Detect which cell encompasses the target text, then output its (X, Y) center coordinate. 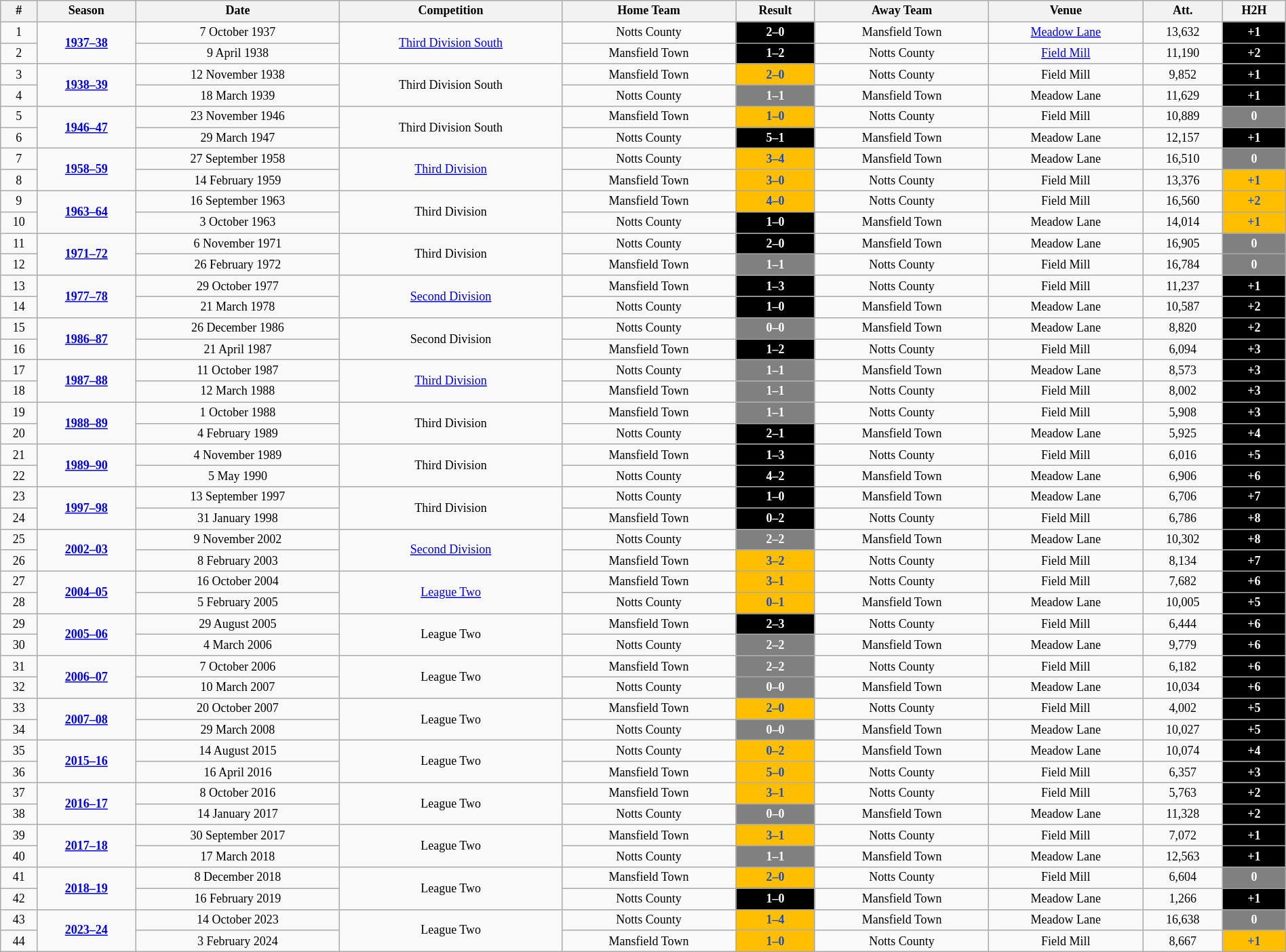
24 (19, 518)
29 (19, 624)
6,357 (1183, 772)
16,784 (1183, 264)
# (19, 11)
Date (237, 11)
21 (19, 454)
22 (19, 476)
14 January 2017 (237, 814)
1 October 1988 (237, 412)
17 (19, 370)
30 (19, 646)
Result (776, 11)
35 (19, 751)
12 March 1988 (237, 392)
6,182 (1183, 666)
3–4 (776, 159)
H2H (1255, 11)
1987–88 (87, 381)
2023–24 (87, 930)
9 (19, 201)
13 (19, 286)
12 (19, 264)
11,237 (1183, 286)
3 February 2024 (237, 941)
43 (19, 919)
14 (19, 306)
14,014 (1183, 222)
16,560 (1183, 201)
6 November 1971 (237, 244)
1963–64 (87, 212)
5 February 2005 (237, 603)
9 November 2002 (237, 540)
1977–78 (87, 296)
6,016 (1183, 454)
31 January 1998 (237, 518)
20 October 2007 (237, 708)
16 February 2019 (237, 899)
19 (19, 412)
1 (19, 33)
Home Team (648, 11)
10 (19, 222)
10 March 2007 (237, 688)
27 (19, 582)
16,510 (1183, 159)
37 (19, 793)
1938–39 (87, 85)
1986–87 (87, 338)
12,563 (1183, 857)
10,587 (1183, 306)
13,376 (1183, 180)
5–0 (776, 772)
5 May 1990 (237, 476)
8 December 2018 (237, 877)
8,573 (1183, 370)
3 (19, 75)
8 (19, 180)
6 (19, 138)
10,074 (1183, 751)
2016–17 (87, 804)
27 September 1958 (237, 159)
9,852 (1183, 75)
14 February 1959 (237, 180)
26 (19, 560)
Away Team (901, 11)
2018–19 (87, 888)
2007–08 (87, 719)
2015–16 (87, 761)
25 (19, 540)
16 (19, 350)
11 October 1987 (237, 370)
7 (19, 159)
26 February 1972 (237, 264)
38 (19, 814)
16,905 (1183, 244)
4,002 (1183, 708)
8,820 (1183, 328)
36 (19, 772)
7,072 (1183, 835)
3–0 (776, 180)
7,682 (1183, 582)
15 (19, 328)
17 March 2018 (237, 857)
6,706 (1183, 498)
40 (19, 857)
4 November 1989 (237, 454)
14 October 2023 (237, 919)
4–2 (776, 476)
39 (19, 835)
18 March 1939 (237, 95)
5,908 (1183, 412)
34 (19, 730)
3–2 (776, 560)
3 October 1963 (237, 222)
4 March 2006 (237, 646)
2004–05 (87, 592)
44 (19, 941)
2–3 (776, 624)
29 March 2008 (237, 730)
1946–47 (87, 127)
5,925 (1183, 434)
33 (19, 708)
30 September 2017 (237, 835)
11,190 (1183, 53)
29 August 2005 (237, 624)
23 (19, 498)
11 (19, 244)
10,889 (1183, 117)
4–0 (776, 201)
5,763 (1183, 793)
0–1 (776, 603)
7 October 2006 (237, 666)
4 (19, 95)
29 October 1977 (237, 286)
2 (19, 53)
1989–90 (87, 465)
32 (19, 688)
1971–72 (87, 254)
21 April 1987 (237, 350)
10,034 (1183, 688)
7 October 1937 (237, 33)
21 March 1978 (237, 306)
6,604 (1183, 877)
16,638 (1183, 919)
16 April 2016 (237, 772)
1–4 (776, 919)
10,027 (1183, 730)
9,779 (1183, 646)
6,094 (1183, 350)
12,157 (1183, 138)
16 September 1963 (237, 201)
41 (19, 877)
14 August 2015 (237, 751)
10,302 (1183, 540)
23 November 1946 (237, 117)
1,266 (1183, 899)
5–1 (776, 138)
12 November 1938 (237, 75)
2006–07 (87, 677)
6,786 (1183, 518)
Season (87, 11)
5 (19, 117)
1997–98 (87, 508)
Venue (1066, 11)
28 (19, 603)
1937–38 (87, 43)
4 February 1989 (237, 434)
13 September 1997 (237, 498)
Att. (1183, 11)
29 March 1947 (237, 138)
8 October 2016 (237, 793)
2005–06 (87, 635)
18 (19, 392)
13,632 (1183, 33)
10,005 (1183, 603)
20 (19, 434)
8 February 2003 (237, 560)
2017–18 (87, 846)
8,134 (1183, 560)
8,002 (1183, 392)
1988–89 (87, 423)
42 (19, 899)
11,629 (1183, 95)
2002–03 (87, 550)
11,328 (1183, 814)
31 (19, 666)
16 October 2004 (237, 582)
8,667 (1183, 941)
1958–59 (87, 170)
Competition (450, 11)
9 April 1938 (237, 53)
6,444 (1183, 624)
6,906 (1183, 476)
26 December 1986 (237, 328)
2–1 (776, 434)
